Return the (x, y) coordinate for the center point of the cell that contains the specified text.  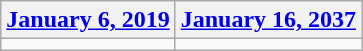
January 16, 2037 (268, 20)
January 6, 2019 (88, 20)
